Locate the cell with the specified text and output its (x, y) center coordinate. 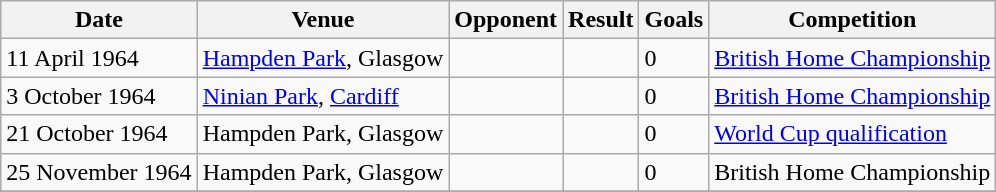
Venue (323, 20)
3 October 1964 (99, 96)
Date (99, 20)
Ninian Park, Cardiff (323, 96)
21 October 1964 (99, 134)
Result (601, 20)
World Cup qualification (852, 134)
25 November 1964 (99, 172)
Goals (674, 20)
11 April 1964 (99, 58)
Opponent (506, 20)
Competition (852, 20)
